Locate the cell with the specified text and output its (x, y) center coordinate. 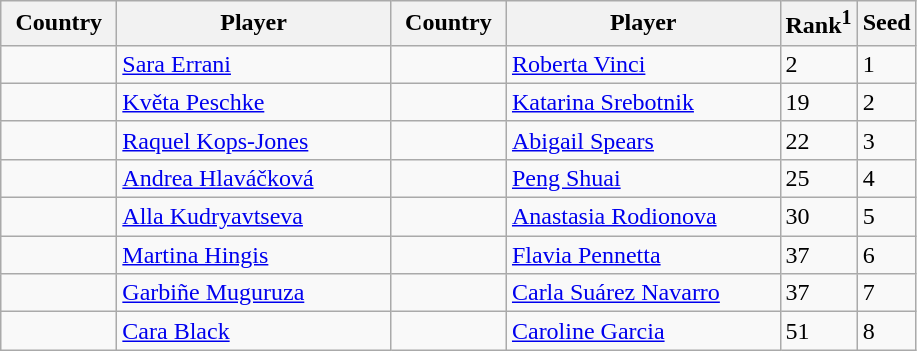
Sara Errani (254, 64)
4 (886, 178)
22 (818, 140)
3 (886, 140)
Raquel Kops-Jones (254, 140)
Anastasia Rodionova (643, 217)
Caroline Garcia (643, 331)
Andrea Hlaváčková (254, 178)
Květa Peschke (254, 102)
8 (886, 331)
30 (818, 217)
5 (886, 217)
Peng Shuai (643, 178)
25 (818, 178)
Flavia Pennetta (643, 255)
Katarina Srebotnik (643, 102)
51 (818, 331)
1 (886, 64)
6 (886, 255)
Carla Suárez Navarro (643, 293)
Martina Hingis (254, 255)
19 (818, 102)
Cara Black (254, 331)
7 (886, 293)
Abigail Spears (643, 140)
Rank1 (818, 24)
Garbiñe Muguruza (254, 293)
Roberta Vinci (643, 64)
Seed (886, 24)
Alla Kudryavtseva (254, 217)
